Pinpoint the cell where the given text exists, returning its (x, y) midpoint coordinate. 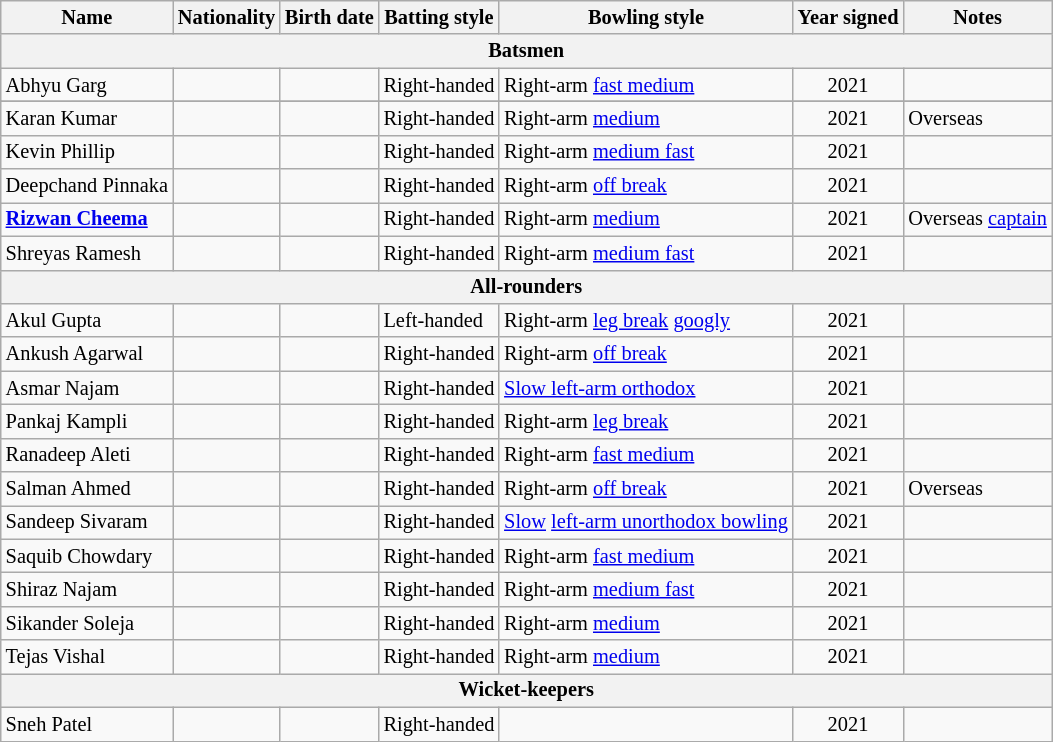
All-rounders (526, 287)
Rizwan Cheema (87, 219)
Batting style (440, 17)
Nationality (226, 17)
Sikander Soleja (87, 623)
Shiraz Najam (87, 589)
Sandeep Sivaram (87, 522)
Karan Kumar (87, 118)
Batsmen (526, 51)
Abhyu Garg (87, 85)
Right-arm leg break (646, 421)
Left-handed (440, 320)
Kevin Phillip (87, 152)
Birth date (330, 17)
Wicket-keepers (526, 690)
Year signed (848, 17)
Akul Gupta (87, 320)
Salman Ahmed (87, 489)
Ankush Agarwal (87, 354)
Deepchand Pinnaka (87, 186)
Saquib Chowdary (87, 556)
Slow left-arm orthodox (646, 388)
Bowling style (646, 17)
Ranadeep Aleti (87, 455)
Right-arm leg break googly (646, 320)
Pankaj Kampli (87, 421)
Asmar Najam (87, 388)
Slow left-arm unorthodox bowling (646, 522)
Shreyas Ramesh (87, 253)
Notes (977, 17)
Name (87, 17)
Sneh Patel (87, 724)
Tejas Vishal (87, 657)
Overseas captain (977, 219)
